Determine the (x, y) coordinate at the center of the cell enclosing the given text.  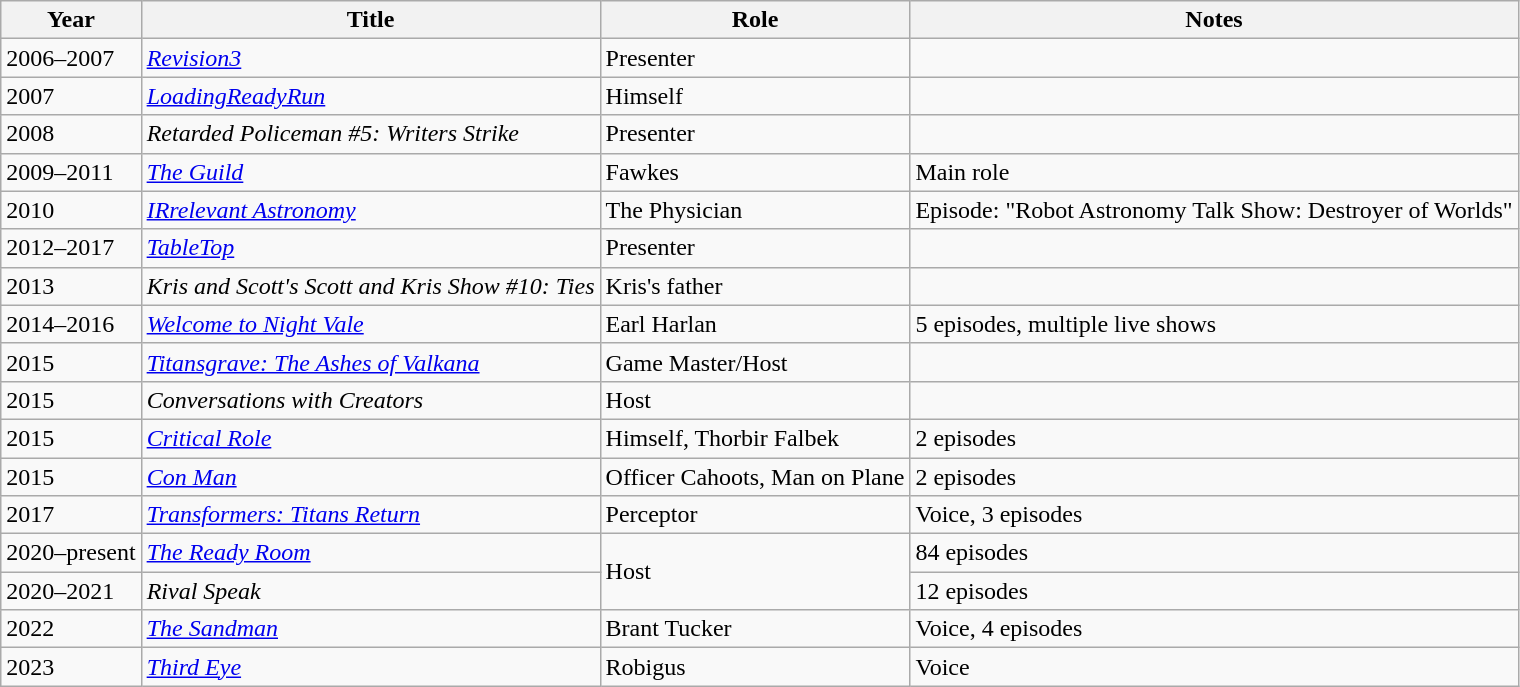
Himself, Thorbir Falbek (755, 438)
12 episodes (1214, 591)
84 episodes (1214, 553)
Transformers: Titans Return (370, 515)
5 episodes, multiple live shows (1214, 324)
Voice, 3 episodes (1214, 515)
Robigus (755, 667)
Titansgrave: The Ashes of Valkana (370, 362)
Earl Harlan (755, 324)
Retarded Policeman #5: Writers Strike (370, 134)
The Sandman (370, 629)
Voice (1214, 667)
2006–2007 (71, 58)
TableTop (370, 248)
2010 (71, 210)
The Ready Room (370, 553)
Kris's father (755, 286)
Officer Cahoots, Man on Plane (755, 477)
2009–2011 (71, 172)
IRrelevant Astronomy (370, 210)
Conversations with Creators (370, 400)
2023 (71, 667)
Brant Tucker (755, 629)
Notes (1214, 20)
Rival Speak (370, 591)
Role (755, 20)
Year (71, 20)
LoadingReadyRun (370, 96)
Third Eye (370, 667)
Fawkes (755, 172)
Himself (755, 96)
2020–present (71, 553)
Kris and Scott's Scott and Kris Show #10: Ties (370, 286)
Episode: "Robot Astronomy Talk Show: Destroyer of Worlds" (1214, 210)
2013 (71, 286)
2017 (71, 515)
Critical Role (370, 438)
The Physician (755, 210)
Main role (1214, 172)
2012–2017 (71, 248)
2008 (71, 134)
2007 (71, 96)
2020–2021 (71, 591)
Title (370, 20)
Revision3 (370, 58)
2014–2016 (71, 324)
The Guild (370, 172)
Welcome to Night Vale (370, 324)
Game Master/Host (755, 362)
Perceptor (755, 515)
Con Man (370, 477)
Voice, 4 episodes (1214, 629)
2022 (71, 629)
